Output the (x, y) coordinate of the center of the cell containing the given text.  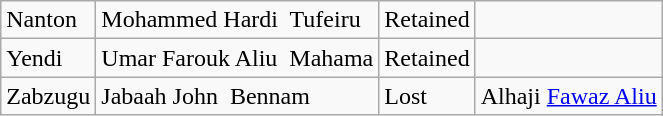
Umar Farouk Aliu Mahama (238, 58)
Nanton (48, 20)
Lost (427, 96)
Jabaah John Bennam (238, 96)
Mohammed Hardi Tufeiru (238, 20)
Zabzugu (48, 96)
Alhaji Fawaz Aliu (568, 96)
Yendi (48, 58)
